Determine the [X, Y] coordinate at the center of the cell enclosing the given text.  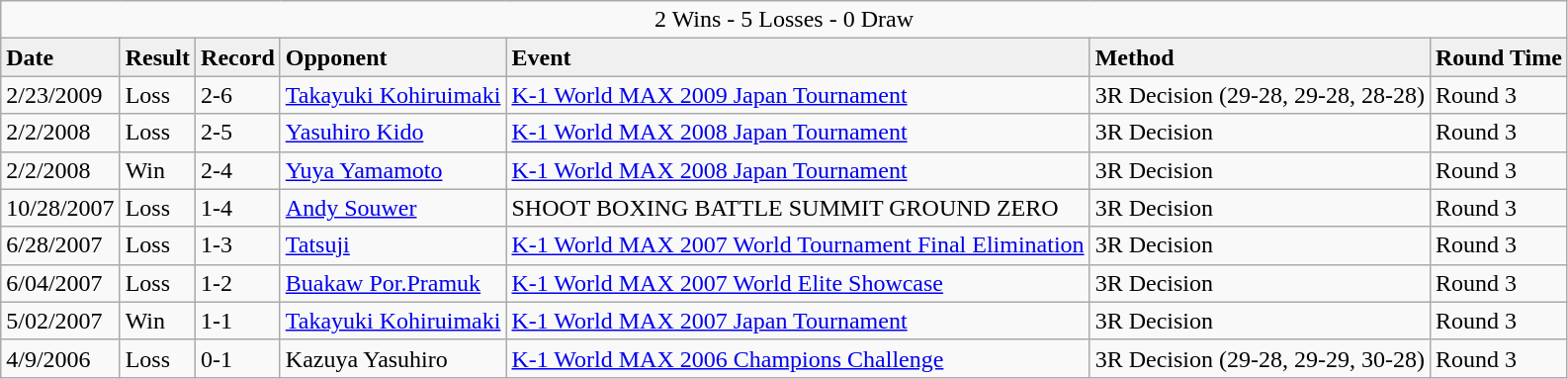
K-1 World MAX 2006 Champions Challenge [798, 358]
Andy Souwer [393, 208]
K-1 World MAX 2009 Japan Tournament [798, 95]
1-3 [238, 245]
SHOOT BOXING BATTLE SUMMIT GROUND ZERO [798, 208]
Buakaw Por.Pramuk [393, 283]
2/23/2009 [60, 95]
2 Wins - 5 Losses - 0 Draw [785, 20]
6/28/2007 [60, 245]
4/9/2006 [60, 358]
Yasuhiro Kido [393, 133]
2-4 [238, 170]
K-1 World MAX 2007 Japan Tournament [798, 321]
Result [157, 57]
Yuya Yamamoto [393, 170]
1-4 [238, 208]
K-1 World MAX 2007 World Tournament Final Elimination [798, 245]
Date [60, 57]
Record [238, 57]
0-1 [238, 358]
Opponent [393, 57]
2-5 [238, 133]
Method [1260, 57]
6/04/2007 [60, 283]
5/02/2007 [60, 321]
3R Decision (29-28, 29-29, 30-28) [1260, 358]
Event [798, 57]
Kazuya Yasuhiro [393, 358]
10/28/2007 [60, 208]
K-1 World MAX 2007 World Elite Showcase [798, 283]
Tatsuji [393, 245]
2-6 [238, 95]
3R Decision (29-28, 29-28, 28-28) [1260, 95]
1-2 [238, 283]
Round Time [1499, 57]
1-1 [238, 321]
